Return the (x, y) coordinate for the center point of the cell that contains the specified text.  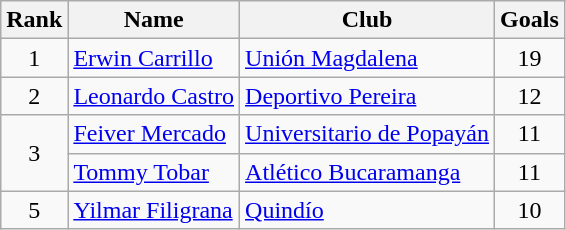
Club (368, 20)
Feiver Mercado (154, 134)
12 (530, 96)
Quindío (368, 210)
10 (530, 210)
Deportivo Pereira (368, 96)
Name (154, 20)
Erwin Carrillo (154, 58)
3 (34, 153)
Leonardo Castro (154, 96)
Tommy Tobar (154, 172)
Universitario de Popayán (368, 134)
5 (34, 210)
Atlético Bucaramanga (368, 172)
Rank (34, 20)
Goals (530, 20)
Unión Magdalena (368, 58)
19 (530, 58)
1 (34, 58)
Yilmar Filigrana (154, 210)
2 (34, 96)
